Pinpoint the cell where the given text exists, returning its (X, Y) midpoint coordinate. 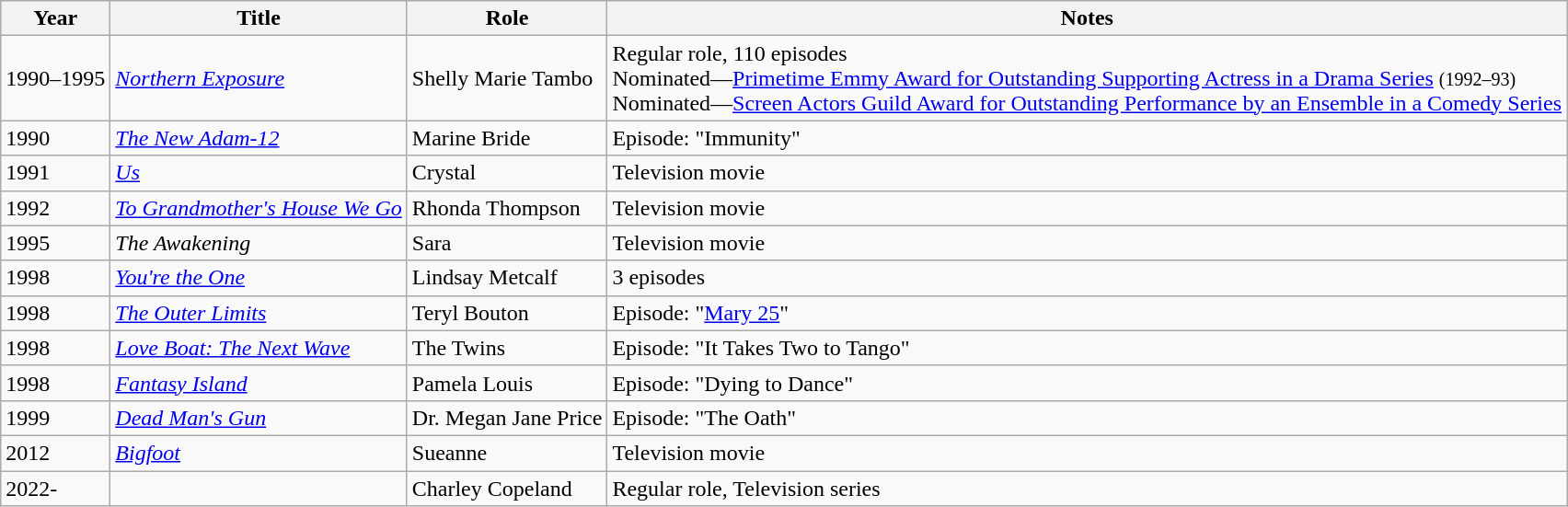
Lindsay Metcalf (507, 278)
Regular role, Television series (1088, 489)
The Awakening (259, 243)
The Outer Limits (259, 313)
Charley Copeland (507, 489)
1990–1995 (55, 78)
Episode: "Mary 25" (1088, 313)
2012 (55, 453)
Bigfoot (259, 453)
Episode: "Immunity" (1088, 138)
Sueanne (507, 453)
Shelly Marie Tambo (507, 78)
Episode: "Dying to Dance" (1088, 383)
1990 (55, 138)
Love Boat: The Next Wave (259, 348)
Year (55, 18)
To Grandmother's House We Go (259, 208)
Rhonda Thompson (507, 208)
1995 (55, 243)
Dead Man's Gun (259, 418)
Notes (1088, 18)
1992 (55, 208)
Episode: "It Takes Two to Tango" (1088, 348)
The New Adam-12 (259, 138)
The Twins (507, 348)
Northern Exposure (259, 78)
1991 (55, 173)
2022- (55, 489)
Us (259, 173)
Episode: "The Oath" (1088, 418)
Title (259, 18)
Dr. Megan Jane Price (507, 418)
3 episodes (1088, 278)
Sara (507, 243)
Pamela Louis (507, 383)
1999 (55, 418)
Marine Bride (507, 138)
Fantasy Island (259, 383)
Crystal (507, 173)
Role (507, 18)
You're the One (259, 278)
Teryl Bouton (507, 313)
